For the text-containing cell, return its midpoint in [X, Y] coordinate format. 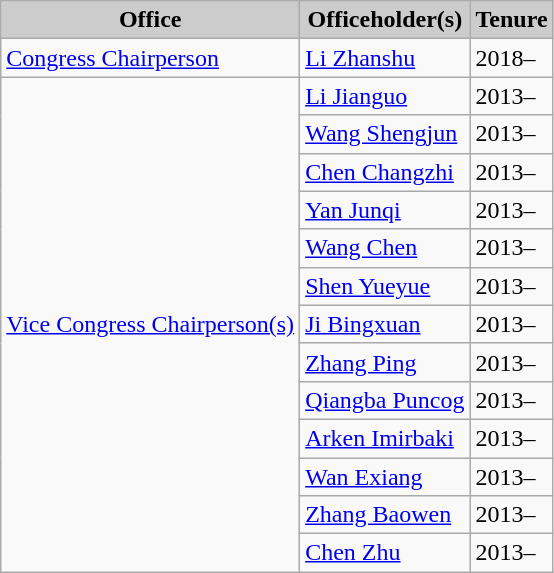
Zhang Baowen [385, 515]
Shen Yueyue [385, 286]
Officeholder(s) [385, 20]
Wang Chen [385, 248]
Wan Exiang [385, 477]
Zhang Ping [385, 362]
Yan Junqi [385, 210]
Li Jianguo [385, 96]
Li Zhanshu [385, 58]
Wang Shengjun [385, 134]
Tenure [512, 20]
2018– [512, 58]
Office [150, 20]
Congress Chairperson [150, 58]
Arken Imirbaki [385, 438]
Qiangba Puncog [385, 400]
Chen Changzhi [385, 172]
Vice Congress Chairperson(s) [150, 324]
Ji Bingxuan [385, 324]
Chen Zhu [385, 553]
